Extract the [x, y] coordinate from the center of the cell holding the provided text.  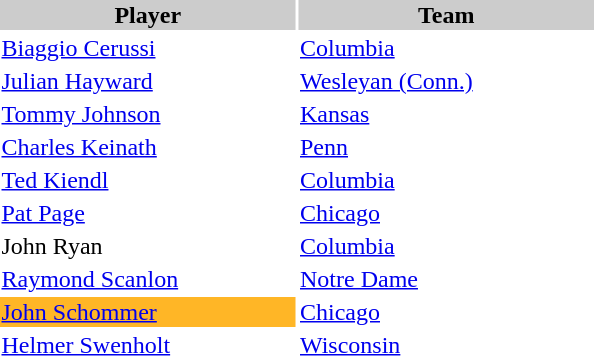
Julian Hayward [148, 81]
Notre Dame [446, 279]
Raymond Scanlon [148, 279]
Penn [446, 147]
Charles Keinath [148, 147]
Team [446, 15]
John Schommer [148, 312]
Pat Page [148, 213]
Biaggio Cerussi [148, 48]
Tommy Johnson [148, 114]
Ted Kiendl [148, 180]
Wesleyan (Conn.) [446, 81]
Player [148, 15]
John Ryan [148, 246]
Kansas [446, 114]
